For the text-containing cell, return its midpoint in [X, Y] coordinate format. 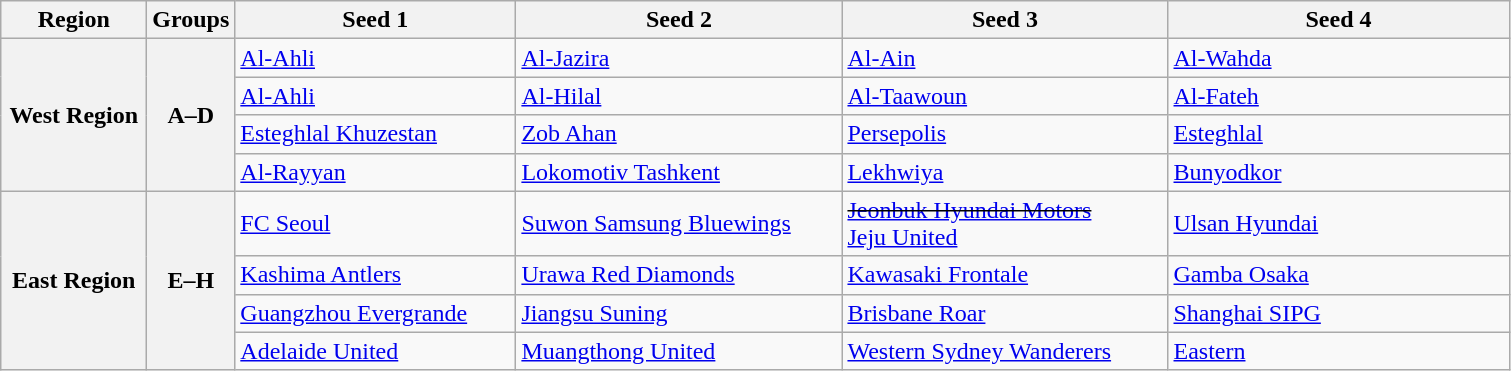
Kawasaki Frontale [1005, 275]
Kashima Antlers [376, 275]
Region [74, 20]
A–D [191, 115]
Al-Rayyan [376, 172]
Esteghlal [1338, 134]
East Region [74, 280]
Lokomotiv Tashkent [679, 172]
Eastern [1338, 351]
Muangthong United [679, 351]
Lekhwiya [1005, 172]
Seed 2 [679, 20]
Seed 3 [1005, 20]
Western Sydney Wanderers [1005, 351]
West Region [74, 115]
Al-Jazira [679, 58]
Adelaide United [376, 351]
FC Seoul [376, 224]
Jiangsu Suning [679, 313]
Groups [191, 20]
Esteghlal Khuzestan [376, 134]
Bunyodkor [1338, 172]
Al-Taawoun [1005, 96]
Al-Hilal [679, 96]
Gamba Osaka [1338, 275]
Seed 1 [376, 20]
Urawa Red Diamonds [679, 275]
Shanghai SIPG [1338, 313]
Suwon Samsung Bluewings [679, 224]
Al-Ain [1005, 58]
Zob Ahan [679, 134]
Persepolis [1005, 134]
Al-Wahda [1338, 58]
Brisbane Roar [1005, 313]
Jeonbuk Hyundai Motors Jeju United [1005, 224]
Ulsan Hyundai [1338, 224]
Guangzhou Evergrande [376, 313]
E–H [191, 280]
Al-Fateh [1338, 96]
Seed 4 [1338, 20]
